Determine the (X, Y) coordinate at the center of the cell enclosing the given text.  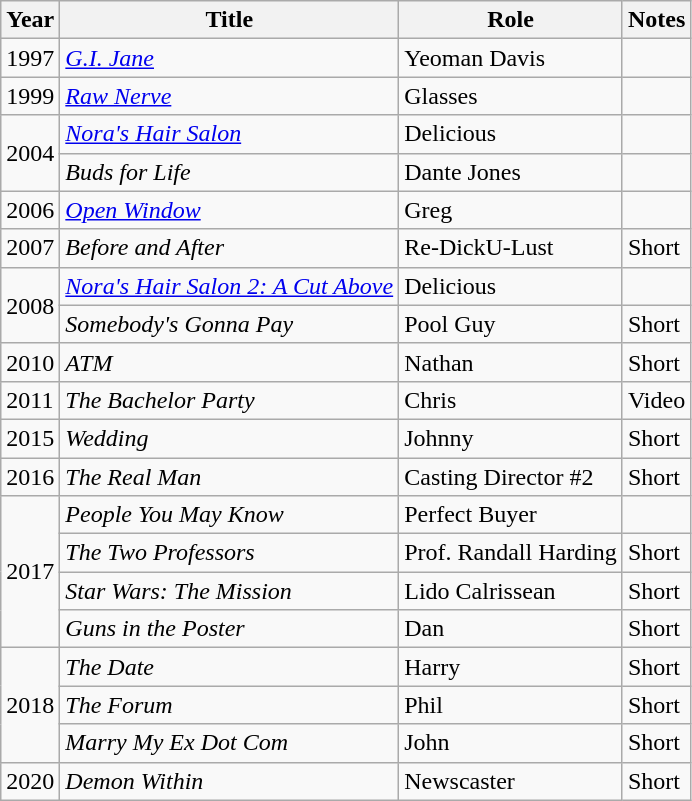
ATM (230, 362)
Lido Calrissean (511, 591)
Casting Director #2 (511, 477)
Phil (511, 705)
Wedding (230, 438)
2007 (30, 248)
1997 (30, 58)
2020 (30, 781)
Harry (511, 667)
Star Wars: The Mission (230, 591)
2018 (30, 705)
Nathan (511, 362)
Before and After (230, 248)
Buds for Life (230, 172)
John (511, 743)
Nora's Hair Salon (230, 134)
Guns in the Poster (230, 629)
Role (511, 20)
2016 (30, 477)
Demon Within (230, 781)
Perfect Buyer (511, 515)
Title (230, 20)
2010 (30, 362)
2008 (30, 305)
Open Window (230, 210)
The Date (230, 667)
Video (656, 400)
The Forum (230, 705)
Nora's Hair Salon 2: A Cut Above (230, 286)
People You May Know (230, 515)
Glasses (511, 96)
Chris (511, 400)
Notes (656, 20)
2006 (30, 210)
G.I. Jane (230, 58)
2015 (30, 438)
Dan (511, 629)
Dante Jones (511, 172)
The Bachelor Party (230, 400)
Johnny (511, 438)
2011 (30, 400)
Pool Guy (511, 324)
Prof. Randall Harding (511, 553)
1999 (30, 96)
2004 (30, 153)
Marry My Ex Dot Com (230, 743)
The Real Man (230, 477)
Yeoman Davis (511, 58)
Year (30, 20)
Somebody's Gonna Pay (230, 324)
Re-DickU-Lust (511, 248)
Newscaster (511, 781)
Raw Nerve (230, 96)
2017 (30, 572)
Greg (511, 210)
The Two Professors (230, 553)
